Capture the cell that displays the provided text and extract its (X, Y) central coordinate. 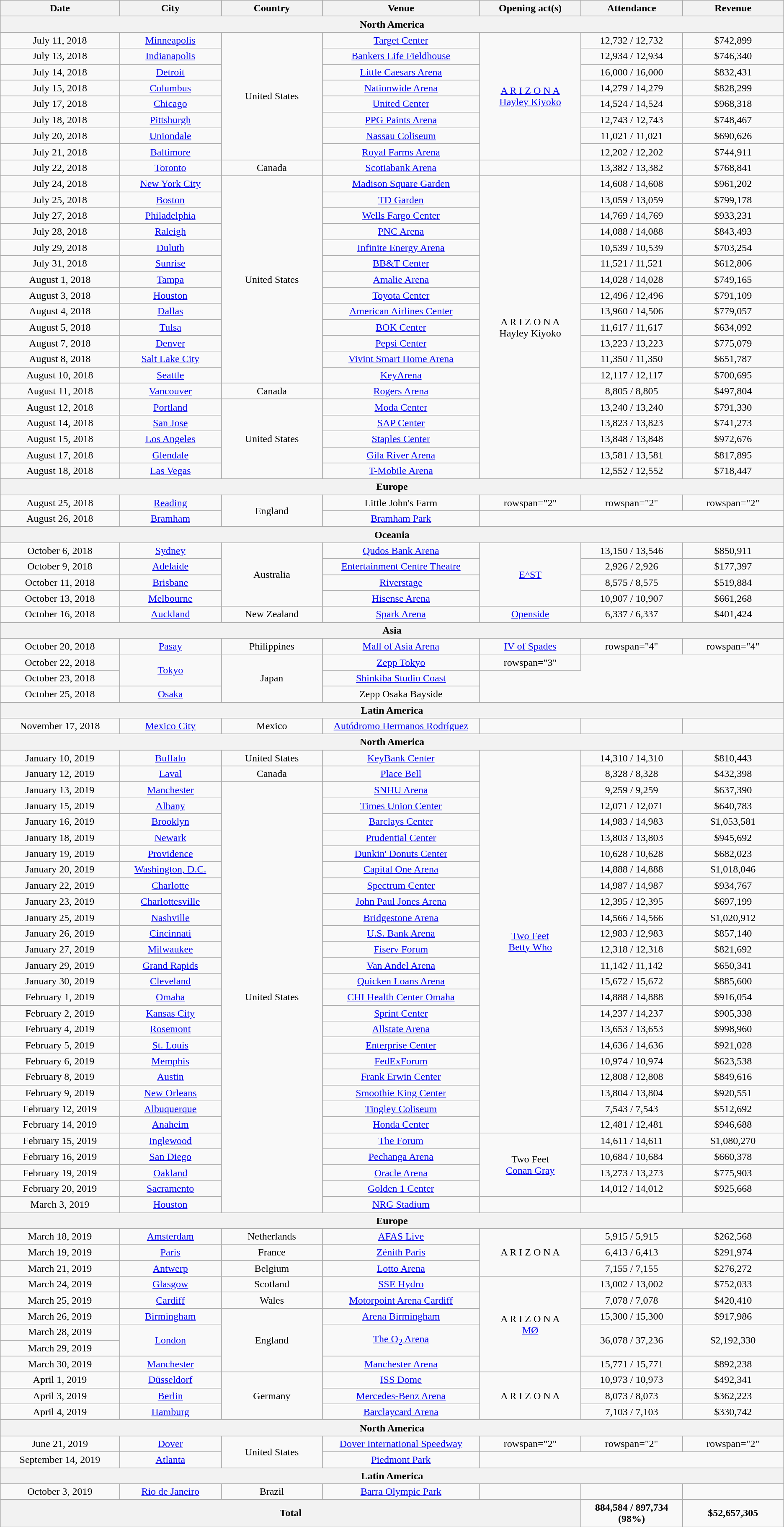
14,769 / 14,769 (632, 216)
Royal Farms Arena (401, 152)
8,805 / 8,805 (632, 391)
October 20, 2018 (60, 646)
Glendale (170, 455)
14,279 / 14,279 (632, 88)
Madison Square Garden (401, 184)
$718,447 (733, 471)
13,653 / 13,653 (632, 1029)
BOK Center (401, 327)
October 13, 2018 (60, 598)
October 9, 2018 (60, 567)
January 22, 2019 (60, 885)
January 20, 2019 (60, 870)
14,608 / 14,608 (632, 184)
14,237 / 14,237 (632, 1013)
10,539 / 10,539 (632, 248)
Düsseldorf (170, 1380)
12,318 / 12,318 (632, 949)
16,000 / 16,000 (632, 72)
Target Center (401, 40)
Riverstage (401, 582)
August 12, 2018 (60, 407)
Brazil (271, 1492)
Omaha (170, 997)
$768,841 (733, 168)
$934,767 (733, 885)
14,012 / 14,012 (632, 1188)
July 31, 2018 (60, 264)
January 10, 2019 (60, 758)
Lotto Arena (401, 1268)
Zepp Osaka Bayside (401, 694)
London (170, 1340)
Venue (401, 8)
13,273 / 13,273 (632, 1172)
October 22, 2018 (60, 662)
11,142 / 11,142 (632, 965)
$849,616 (733, 1077)
Barclays Center (401, 822)
Birmingham (170, 1316)
$637,390 (733, 790)
$968,318 (733, 104)
Golden 1 Center (401, 1188)
Brisbane (170, 582)
February 19, 2019 (60, 1172)
$946,688 (733, 1125)
NRG Stadium (401, 1204)
12,202 / 12,202 (632, 152)
12,496 / 12,496 (632, 295)
$775,903 (733, 1172)
The Forum (401, 1141)
Van Andel Arena (401, 965)
July 21, 2018 (60, 152)
Motorpoint Arena Cardiff (401, 1300)
March 29, 2019 (60, 1348)
$262,568 (733, 1237)
Dallas (170, 311)
14,088 / 14,088 (632, 232)
$623,538 (733, 1061)
Barra Olympic Park (401, 1492)
February 15, 2019 (60, 1141)
Sunrise (170, 264)
Amalie Arena (401, 280)
$276,272 (733, 1268)
6,337 / 6,337 (632, 614)
6,413 / 6,413 (632, 1253)
Revenue (733, 8)
$917,986 (733, 1316)
7,078 / 7,078 (632, 1300)
March 24, 2019 (60, 1284)
$817,895 (733, 455)
FedExForum (401, 1061)
July 17, 2018 (60, 104)
AFAS Live (401, 1237)
Germany (271, 1396)
January 23, 2019 (60, 901)
Pechanga Arena (401, 1157)
Little John's Farm (401, 503)
7,543 / 7,543 (632, 1109)
Asia (392, 630)
Place Bell (401, 774)
January 19, 2019 (60, 854)
$2,192,330 (733, 1340)
Nationwide Arena (401, 88)
12,983 / 12,983 (632, 933)
Openside (530, 614)
$660,378 (733, 1157)
14,987 / 14,987 (632, 885)
Salt Lake City (170, 359)
14,636 / 14,636 (632, 1045)
$945,692 (733, 838)
7,155 / 7,155 (632, 1268)
SSE Hydro (401, 1284)
August 1, 2018 (60, 280)
$920,551 (733, 1093)
Moda Center (401, 407)
Honda Center (401, 1125)
Rogers Arena (401, 391)
$791,109 (733, 295)
January 16, 2019 (60, 822)
Date (60, 8)
Boston (170, 200)
$748,467 (733, 120)
11,521 / 11,521 (632, 264)
Enterprise Center (401, 1045)
July 22, 2018 (60, 168)
Auckland (170, 614)
$330,742 (733, 1412)
12,117 / 12,117 (632, 375)
Reading (170, 503)
Mexico (271, 726)
8,575 / 8,575 (632, 582)
$177,397 (733, 567)
$703,254 (733, 248)
SNHU Arena (401, 790)
Amsterdam (170, 1237)
Albany (170, 806)
July 15, 2018 (60, 88)
September 14, 2019 (60, 1460)
Charlotte (170, 885)
February 4, 2019 (60, 1029)
Fiserv Forum (401, 949)
July 14, 2018 (60, 72)
Vivint Smart Home Arena (401, 359)
8,073 / 8,073 (632, 1396)
February 8, 2019 (60, 1077)
February 1, 2019 (60, 997)
13,059 / 13,059 (632, 200)
Duluth (170, 248)
Bramham (170, 519)
Scotiabank Arena (401, 168)
January 30, 2019 (60, 981)
13,804 / 13,804 (632, 1093)
June 21, 2019 (60, 1444)
11,617 / 11,617 (632, 327)
February 2, 2019 (60, 1013)
$843,493 (733, 232)
$961,202 (733, 184)
Gila River Arena (401, 455)
PNC Arena (401, 232)
Japan (271, 678)
Little Caesars Arena (401, 72)
$497,804 (733, 391)
Toronto (170, 168)
Pittsburgh (170, 120)
$697,199 (733, 901)
15,771 / 15,771 (632, 1364)
July 20, 2018 (60, 136)
Atlanta (170, 1460)
14,028 / 14,028 (632, 280)
Milwaukee (170, 949)
February 16, 2019 (60, 1157)
Mall of Asia Arena (401, 646)
884,584 / 897,734 (98%) (632, 1514)
$742,899 (733, 40)
14,983 / 14,983 (632, 822)
France (271, 1253)
$1,053,581 (733, 822)
Capital One Arena (401, 870)
August 15, 2018 (60, 439)
$1,080,270 (733, 1141)
January 26, 2019 (60, 933)
Tokyo (170, 670)
12,071 / 12,071 (632, 806)
Memphis (170, 1061)
October 16, 2018 (60, 614)
August 3, 2018 (60, 295)
Country (271, 8)
$690,626 (733, 136)
Vancouver (170, 391)
Allstate Arena (401, 1029)
11,021 / 11,021 (632, 136)
13,382 / 13,382 (632, 168)
2,926 / 2,926 (632, 567)
Qudos Bank Arena (401, 551)
Brooklyn (170, 822)
Piedmont Park (401, 1460)
$799,178 (733, 200)
San Jose (170, 423)
$925,668 (733, 1188)
July 24, 2018 (60, 184)
St. Louis (170, 1045)
Los Angeles (170, 439)
12,743 / 12,743 (632, 120)
Two FeetBetty Who (530, 942)
13,960 / 14,506 (632, 311)
Hamburg (170, 1412)
January 18, 2019 (60, 838)
October 6, 2018 (60, 551)
Raleigh (170, 232)
August 18, 2018 (60, 471)
Uniondale (170, 136)
14,611 / 14,611 (632, 1141)
$791,330 (733, 407)
12,934 / 12,934 (632, 56)
Seattle (170, 375)
$682,023 (733, 854)
Smoothie King Center (401, 1093)
Oracle Arena (401, 1172)
Wells Fargo Center (401, 216)
Australia (271, 575)
$857,140 (733, 933)
13,581 / 13,581 (632, 455)
Opening act(s) (530, 8)
TD Garden (401, 200)
Pasay (170, 646)
$744,911 (733, 152)
7,103 / 7,103 (632, 1412)
12,481 / 12,481 (632, 1125)
$612,806 (733, 264)
Netherlands (271, 1237)
5,915 / 5,915 (632, 1237)
Entertainment Centre Theatre (401, 567)
$1,020,912 (733, 917)
Bramham Park (401, 519)
12,732 / 12,732 (632, 40)
New York City (170, 184)
10,974 / 10,974 (632, 1061)
$885,600 (733, 981)
Infinite Energy Arena (401, 248)
9,259 / 9,259 (632, 790)
Manchester Arena (401, 1364)
August 8, 2018 (60, 359)
February 6, 2019 (60, 1061)
Chicago (170, 104)
T-Mobile Arena (401, 471)
12,552 / 12,552 (632, 471)
American Airlines Center (401, 311)
Times Union Center (401, 806)
$401,424 (733, 614)
CHI Health Center Omaha (401, 997)
August 26, 2018 (60, 519)
August 7, 2018 (60, 343)
Providence (170, 854)
Prudential Center (401, 838)
February 12, 2019 (60, 1109)
Cardiff (170, 1300)
36,078 / 37,236 (632, 1340)
October 11, 2018 (60, 582)
Columbus (170, 88)
SAP Center (401, 423)
Two FeetConan Gray (530, 1165)
11,350 / 11,350 (632, 359)
13,240 / 13,240 (632, 407)
Tingley Coliseum (401, 1109)
United Center (401, 104)
$661,268 (733, 598)
A R I Z O N A MØ (530, 1324)
July 11, 2018 (60, 40)
10,684 / 10,684 (632, 1157)
13,848 / 13,848 (632, 439)
12,395 / 12,395 (632, 901)
14,310 / 14,310 (632, 758)
Nassau Coliseum (401, 136)
$650,341 (733, 965)
Las Vegas (170, 471)
Frank Erwin Center (401, 1077)
Minneapolis (170, 40)
October 25, 2018 (60, 694)
$828,299 (733, 88)
July 28, 2018 (60, 232)
Staples Center (401, 439)
April 4, 2019 (60, 1412)
March 30, 2019 (60, 1364)
Scotland (271, 1284)
Bridgestone Arena (401, 917)
July 29, 2018 (60, 248)
February 14, 2019 (60, 1125)
13,150 / 13,546 (632, 551)
Baltimore (170, 152)
Nashville (170, 917)
March 18, 2019 (60, 1237)
Attendance (632, 8)
Buffalo (170, 758)
13,002 / 13,002 (632, 1284)
$492,341 (733, 1380)
March 25, 2019 (60, 1300)
Laval (170, 774)
PPG Paints Arena (401, 120)
Zénith Paris (401, 1253)
August 5, 2018 (60, 327)
$921,028 (733, 1045)
February 9, 2019 (60, 1093)
$998,960 (733, 1029)
10,907 / 10,907 (632, 598)
Dover (170, 1444)
14,566 / 14,566 (632, 917)
IV of Spades (530, 646)
October 23, 2018 (60, 678)
$700,695 (733, 375)
$420,410 (733, 1300)
Zepp Tokyo (401, 662)
$634,092 (733, 327)
August 17, 2018 (60, 455)
Rio de Janeiro (170, 1492)
January 15, 2019 (60, 806)
$362,223 (733, 1396)
$291,974 (733, 1253)
13,803 / 13,803 (632, 838)
Total (291, 1514)
March 19, 2019 (60, 1253)
$519,884 (733, 582)
July 18, 2018 (60, 120)
July 27, 2018 (60, 216)
13,823 / 13,823 (632, 423)
Melbourne (170, 598)
Washington, D.C. (170, 870)
$651,787 (733, 359)
Bankers Life Fieldhouse (401, 56)
Detroit (170, 72)
ISS Dome (401, 1380)
August 25, 2018 (60, 503)
New Zealand (271, 614)
March 28, 2019 (60, 1332)
Quicken Loans Arena (401, 981)
$749,165 (733, 280)
Cleveland (170, 981)
Sacramento (170, 1188)
Autódromo Hermanos Rodríguez (401, 726)
Portland (170, 407)
August 14, 2018 (60, 423)
April 3, 2019 (60, 1396)
Oakland (170, 1172)
$779,057 (733, 311)
Glasgow (170, 1284)
New Orleans (170, 1093)
$746,340 (733, 56)
August 10, 2018 (60, 375)
July 13, 2018 (60, 56)
January 25, 2019 (60, 917)
KeyArena (401, 375)
Anaheim (170, 1125)
$752,033 (733, 1284)
12,808 / 12,808 (632, 1077)
Rosemont (170, 1029)
E^ST (530, 575)
Mexico City (170, 726)
Tampa (170, 280)
$905,338 (733, 1013)
rowspan="3" (530, 662)
BB&T Center (401, 264)
November 17, 2018 (60, 726)
Osaka (170, 694)
Philadelphia (170, 216)
Inglewood (170, 1141)
8,328 / 8,328 (632, 774)
$832,431 (733, 72)
Austin (170, 1077)
$512,692 (733, 1109)
October 3, 2019 (60, 1492)
$933,231 (733, 216)
Philippines (271, 646)
Newark (170, 838)
Cincinnati (170, 933)
February 5, 2019 (60, 1045)
Hisense Arena (401, 598)
Albuquerque (170, 1109)
Mercedes-Benz Arena (401, 1396)
Berlin (170, 1396)
Toyota Center (401, 295)
April 1, 2019 (60, 1380)
$972,676 (733, 439)
Oceania (392, 535)
$432,398 (733, 774)
Dover International Speedway (401, 1444)
The O2 Arena (401, 1340)
$741,273 (733, 423)
Antwerp (170, 1268)
Tulsa (170, 327)
Indianapolis (170, 56)
Arena Birmingham (401, 1316)
January 13, 2019 (60, 790)
U.S. Bank Arena (401, 933)
Kansas City (170, 1013)
March 21, 2019 (60, 1268)
Adelaide (170, 567)
$821,692 (733, 949)
Pepsi Center (401, 343)
13,223 / 13,223 (632, 343)
10,628 / 10,628 (632, 854)
March 3, 2019 (60, 1204)
$810,443 (733, 758)
July 25, 2018 (60, 200)
Spectrum Center (401, 885)
$850,911 (733, 551)
10,973 / 10,973 (632, 1380)
Sprint Center (401, 1013)
$916,054 (733, 997)
January 29, 2019 (60, 965)
January 27, 2019 (60, 949)
$52,657,305 (733, 1514)
Denver (170, 343)
August 11, 2018 (60, 391)
$1,018,046 (733, 870)
Wales (271, 1300)
Belgium (271, 1268)
February 20, 2019 (60, 1188)
KeyBank Center (401, 758)
15,300 / 15,300 (632, 1316)
Dunkin' Donuts Center (401, 854)
March 26, 2019 (60, 1316)
Barclaycard Arena (401, 1412)
$892,238 (733, 1364)
San Diego (170, 1157)
$640,783 (733, 806)
August 4, 2018 (60, 311)
Charlottesville (170, 901)
Shinkiba Studio Coast (401, 678)
John Paul Jones Arena (401, 901)
Sydney (170, 551)
Spark Arena (401, 614)
City (170, 8)
Paris (170, 1253)
$775,079 (733, 343)
Grand Rapids (170, 965)
14,524 / 14,524 (632, 104)
January 12, 2019 (60, 774)
15,672 / 15,672 (632, 981)
